From the cell containing the given text, extract its center point as [X, Y] coordinate. 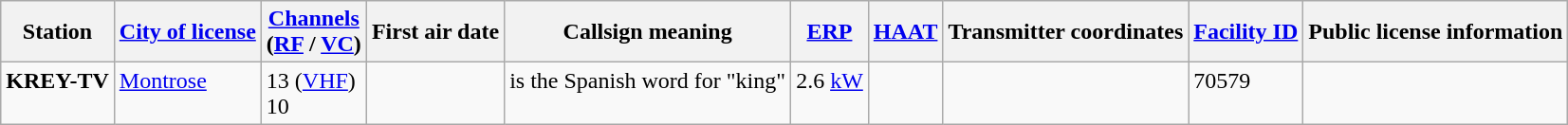
KREY-TV [58, 93]
is the Spanish word for "king" [648, 93]
70579 [1246, 93]
Facility ID [1246, 32]
2.6 kW [830, 93]
ERP [830, 32]
HAAT [905, 32]
13 (VHF)10 [313, 93]
City of license [188, 32]
Transmitter coordinates [1066, 32]
First air date [434, 32]
Callsign meaning [648, 32]
Montrose [188, 93]
Channels(RF / VC) [313, 32]
Public license information [1436, 32]
Station [58, 32]
